Return [x, y] of the center of cell containing provided text 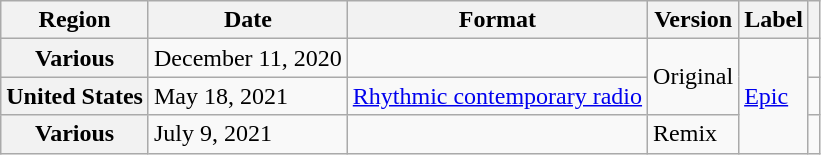
Remix [694, 134]
Date [248, 20]
Original [694, 77]
Label [774, 20]
Format [497, 20]
Version [694, 20]
July 9, 2021 [248, 134]
May 18, 2021 [248, 96]
United States [75, 96]
Region [75, 20]
Rhythmic contemporary radio [497, 96]
December 11, 2020 [248, 58]
Epic [774, 96]
